Provide the [x, y] coordinate of the cell's center where the given text is located.  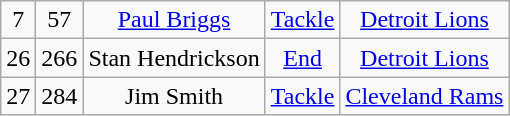
27 [18, 96]
Stan Hendrickson [174, 58]
End [302, 58]
26 [18, 58]
284 [60, 96]
57 [60, 20]
Jim Smith [174, 96]
7 [18, 20]
Cleveland Rams [424, 96]
266 [60, 58]
Paul Briggs [174, 20]
